Find where the given text appears and provide that cell's center as (X, Y) coordinate. 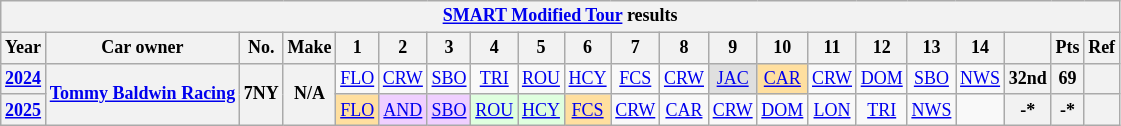
1 (358, 48)
2025 (24, 110)
9 (732, 48)
5 (542, 48)
Make (310, 48)
13 (932, 48)
Pts (1068, 48)
69 (1068, 78)
10 (782, 48)
N/A (310, 94)
7NY (261, 94)
14 (980, 48)
Tommy Baldwin Racing (142, 94)
7 (636, 48)
LON (832, 110)
Year (24, 48)
6 (588, 48)
11 (832, 48)
4 (494, 48)
AND (404, 110)
32nd (1028, 78)
SMART Modified Tour results (560, 16)
No. (261, 48)
Car owner (142, 48)
Ref (1102, 48)
2024 (24, 78)
2 (404, 48)
JAC (732, 78)
3 (449, 48)
12 (882, 48)
8 (684, 48)
